Identify which cell holds the provided text, then report its (X, Y) central coordinate. 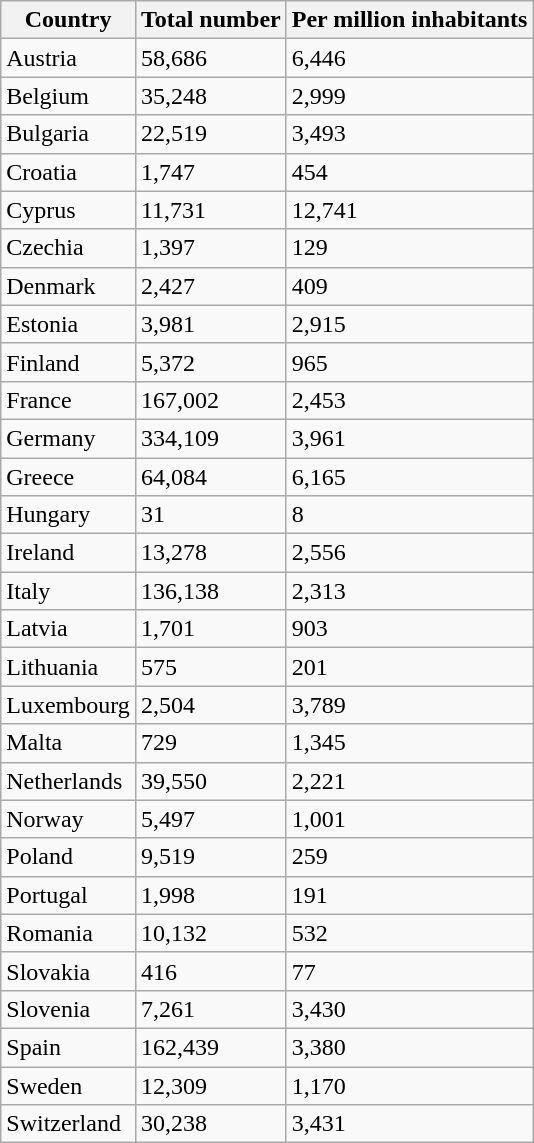
2,915 (410, 324)
Belgium (68, 96)
129 (410, 248)
201 (410, 667)
2,313 (410, 591)
3,981 (210, 324)
1,397 (210, 248)
22,519 (210, 134)
5,497 (210, 819)
Lithuania (68, 667)
Poland (68, 857)
3,430 (410, 1009)
Norway (68, 819)
64,084 (210, 477)
77 (410, 971)
35,248 (210, 96)
8 (410, 515)
31 (210, 515)
1,345 (410, 743)
Total number (210, 20)
3,493 (410, 134)
Italy (68, 591)
409 (410, 286)
Austria (68, 58)
30,238 (210, 1124)
903 (410, 629)
12,741 (410, 210)
Luxembourg (68, 705)
Hungary (68, 515)
136,138 (210, 591)
11,731 (210, 210)
39,550 (210, 781)
2,504 (210, 705)
7,261 (210, 1009)
Romania (68, 933)
3,431 (410, 1124)
3,380 (410, 1047)
Sweden (68, 1085)
965 (410, 362)
Netherlands (68, 781)
Slovakia (68, 971)
259 (410, 857)
6,165 (410, 477)
2,427 (210, 286)
2,999 (410, 96)
575 (210, 667)
454 (410, 172)
1,170 (410, 1085)
416 (210, 971)
1,001 (410, 819)
1,998 (210, 895)
Cyprus (68, 210)
5,372 (210, 362)
Ireland (68, 553)
1,701 (210, 629)
167,002 (210, 400)
3,789 (410, 705)
Per million inhabitants (410, 20)
334,109 (210, 438)
Croatia (68, 172)
3,961 (410, 438)
10,132 (210, 933)
12,309 (210, 1085)
162,439 (210, 1047)
6,446 (410, 58)
France (68, 400)
Denmark (68, 286)
Bulgaria (68, 134)
2,556 (410, 553)
2,221 (410, 781)
191 (410, 895)
Estonia (68, 324)
729 (210, 743)
Finland (68, 362)
1,747 (210, 172)
Latvia (68, 629)
13,278 (210, 553)
532 (410, 933)
Portugal (68, 895)
Slovenia (68, 1009)
9,519 (210, 857)
Country (68, 20)
Greece (68, 477)
2,453 (410, 400)
Czechia (68, 248)
Germany (68, 438)
58,686 (210, 58)
Switzerland (68, 1124)
Spain (68, 1047)
Malta (68, 743)
